Identify which cell holds the provided text, then report its (x, y) central coordinate. 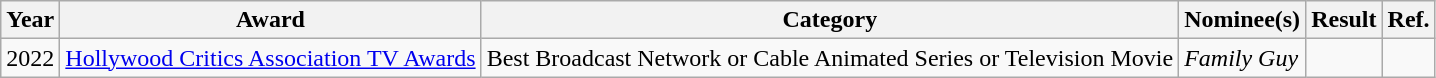
Nominee(s) (1242, 20)
2022 (30, 58)
Result (1344, 20)
Award (270, 20)
Best Broadcast Network or Cable Animated Series or Television Movie (830, 58)
Category (830, 20)
Hollywood Critics Association TV Awards (270, 58)
Family Guy (1242, 58)
Ref. (1408, 20)
Year (30, 20)
